For the text-containing cell, return its midpoint in [x, y] coordinate format. 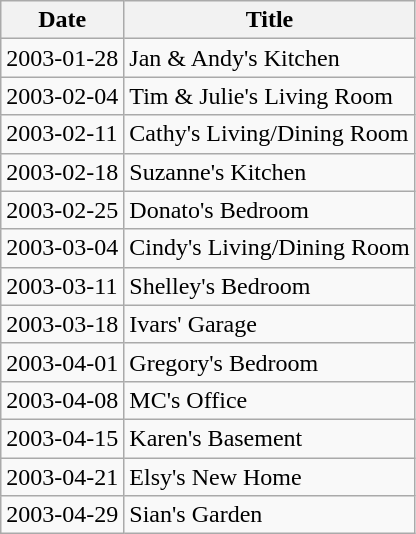
Jan & Andy's Kitchen [270, 58]
2003-04-01 [62, 362]
Ivars' Garage [270, 324]
Karen's Basement [270, 438]
2003-02-04 [62, 96]
2003-02-11 [62, 134]
2003-03-04 [62, 248]
2003-04-29 [62, 515]
2003-04-15 [62, 438]
Cathy's Living/Dining Room [270, 134]
2003-04-08 [62, 400]
2003-02-18 [62, 172]
MC's Office [270, 400]
Date [62, 20]
Cindy's Living/Dining Room [270, 248]
Title [270, 20]
2003-04-21 [62, 477]
Sian's Garden [270, 515]
Tim & Julie's Living Room [270, 96]
Suzanne's Kitchen [270, 172]
Shelley's Bedroom [270, 286]
2003-02-25 [62, 210]
Gregory's Bedroom [270, 362]
2003-03-11 [62, 286]
2003-01-28 [62, 58]
Donato's Bedroom [270, 210]
Elsy's New Home [270, 477]
2003-03-18 [62, 324]
